Detect which cell encompasses the target text, then output its [X, Y] center coordinate. 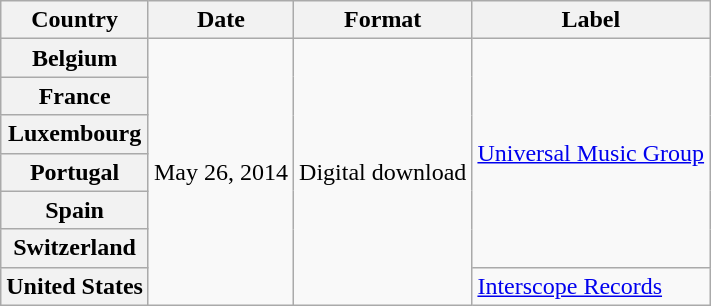
Format [383, 20]
Spain [75, 210]
Interscope Records [591, 286]
Switzerland [75, 248]
Country [75, 20]
United States [75, 286]
Date [220, 20]
May 26, 2014 [220, 172]
Universal Music Group [591, 153]
Label [591, 20]
France [75, 96]
Portugal [75, 172]
Digital download [383, 172]
Belgium [75, 58]
Luxembourg [75, 134]
